Provide the [x, y] coordinate of the cell's center where the given text is located.  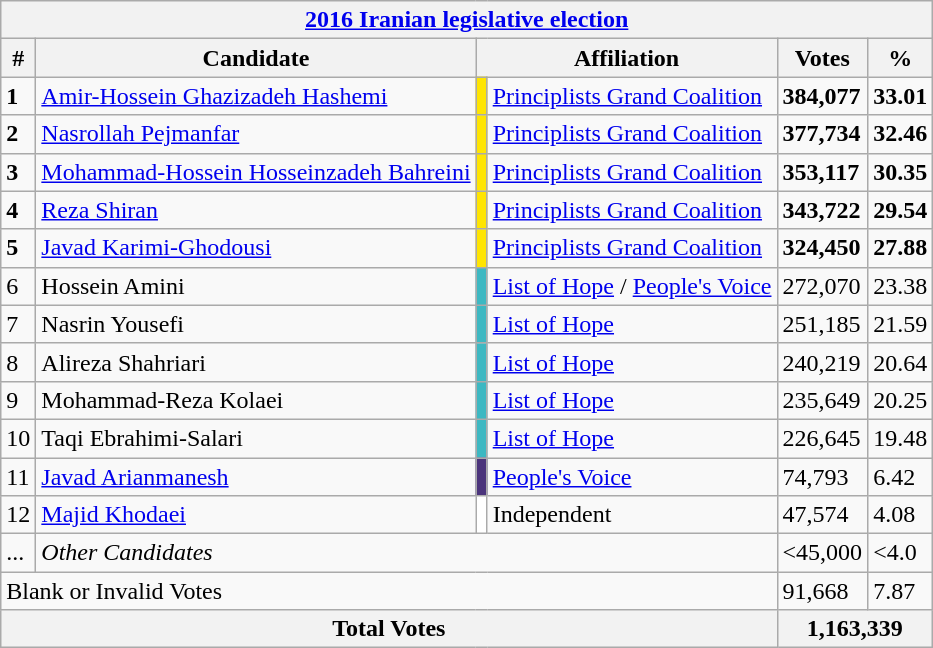
2016 Iranian legislative election [467, 20]
9 [18, 400]
<4.0 [900, 553]
7.87 [900, 591]
Mohammad-Hossein Hosseinzadeh Bahreini [256, 172]
Alireza Shahriari [256, 362]
People's Voice [632, 477]
47,574 [822, 515]
Votes [822, 58]
343,722 [822, 210]
7 [18, 324]
20.64 [900, 362]
# [18, 58]
324,450 [822, 248]
Mohammad-Reza Kolaei [256, 400]
240,219 [822, 362]
74,793 [822, 477]
Independent [632, 515]
Reza Shiran [256, 210]
1,163,339 [855, 629]
5 [18, 248]
272,070 [822, 286]
30.35 [900, 172]
21.59 [900, 324]
4.08 [900, 515]
1 [18, 96]
353,117 [822, 172]
19.48 [900, 438]
Total Votes [389, 629]
235,649 [822, 400]
32.46 [900, 134]
Hossein Amini [256, 286]
20.25 [900, 400]
... [18, 553]
384,077 [822, 96]
Javad Karimi-Ghodousi [256, 248]
2 [18, 134]
Nasrollah Pejmanfar [256, 134]
27.88 [900, 248]
List of Hope / People's Voice [632, 286]
Nasrin Yousefi [256, 324]
Candidate [256, 58]
% [900, 58]
6.42 [900, 477]
Taqi Ebrahimi-Salari [256, 438]
12 [18, 515]
Amir-Hossein Ghazizadeh Hashemi [256, 96]
4 [18, 210]
91,668 [822, 591]
Majid Khodaei [256, 515]
29.54 [900, 210]
8 [18, 362]
Javad Arianmanesh [256, 477]
23.38 [900, 286]
251,185 [822, 324]
6 [18, 286]
<45,000 [822, 553]
33.01 [900, 96]
Other Candidates [406, 553]
10 [18, 438]
11 [18, 477]
Blank or Invalid Votes [389, 591]
377,734 [822, 134]
226,645 [822, 438]
Affiliation [626, 58]
3 [18, 172]
